Identify which cell holds the provided text, then report its (x, y) central coordinate. 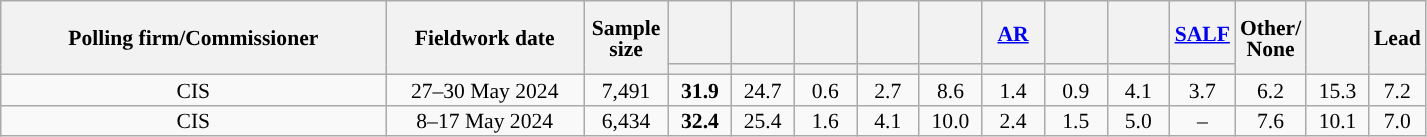
1.5 (1076, 120)
10.0 (950, 120)
27–30 May 2024 (485, 90)
1.6 (826, 120)
0.9 (1076, 90)
0.6 (826, 90)
25.4 (762, 120)
31.9 (700, 90)
Lead (1398, 38)
7,491 (626, 90)
2.7 (888, 90)
1.4 (1014, 90)
6,434 (626, 120)
8.6 (950, 90)
24.7 (762, 90)
5.0 (1138, 120)
7.6 (1270, 120)
7.0 (1398, 120)
7.2 (1398, 90)
15.3 (1338, 90)
2.4 (1014, 120)
Other/None (1270, 38)
6.2 (1270, 90)
32.4 (700, 120)
Polling firm/Commissioner (194, 38)
Fieldwork date (485, 38)
3.7 (1202, 90)
8–17 May 2024 (485, 120)
SALF (1202, 32)
10.1 (1338, 120)
AR (1014, 32)
Sample size (626, 38)
– (1202, 120)
